Find where the given text appears and provide that cell's center as (X, Y) coordinate. 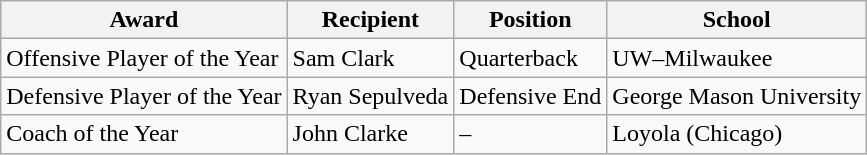
School (737, 20)
Coach of the Year (144, 134)
Recipient (370, 20)
Position (530, 20)
Loyola (Chicago) (737, 134)
Award (144, 20)
Sam Clark (370, 58)
Quarterback (530, 58)
Ryan Sepulveda (370, 96)
John Clarke (370, 134)
Offensive Player of the Year (144, 58)
UW–Milwaukee (737, 58)
Defensive Player of the Year (144, 96)
Defensive End (530, 96)
– (530, 134)
George Mason University (737, 96)
